Locate the cell with the specified text and output its (X, Y) center coordinate. 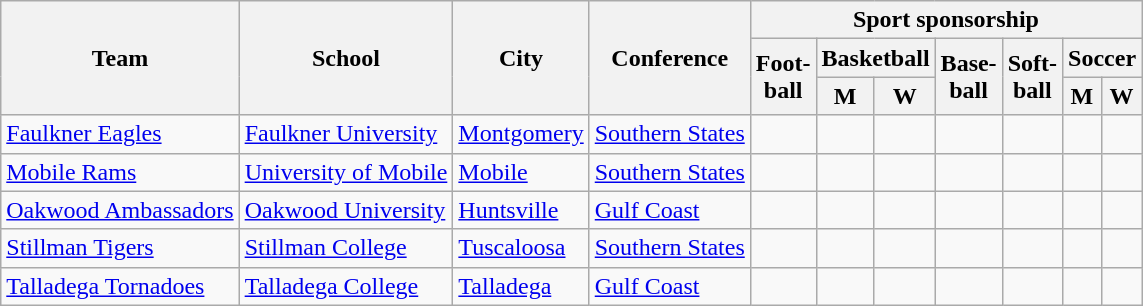
Sport sponsorship (946, 20)
Montgomery (521, 134)
Basketball (876, 58)
Huntsville (521, 210)
Stillman Tigers (120, 248)
University of Mobile (346, 172)
Oakwood University (346, 210)
Stillman College (346, 248)
Oakwood Ambassadors (120, 210)
Talladega College (346, 286)
Soft-ball (1032, 77)
Faulkner Eagles (120, 134)
Talladega Tornadoes (120, 286)
Team (120, 58)
City (521, 58)
Foot-ball (783, 77)
Mobile (521, 172)
Talladega (521, 286)
Faulkner University (346, 134)
School (346, 58)
Conference (670, 58)
Soccer (1102, 58)
Tuscaloosa (521, 248)
Mobile Rams (120, 172)
Base-ball (968, 77)
